Find where the given text appears and provide that cell's center as [x, y] coordinate. 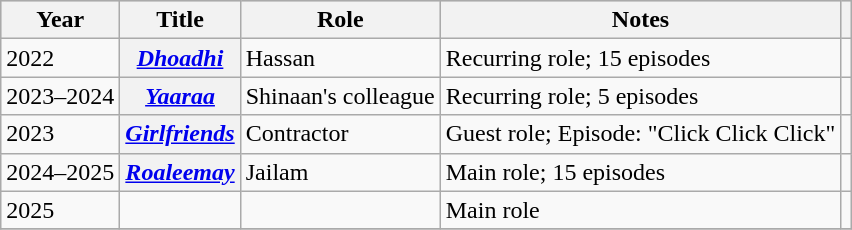
Recurring role; 15 episodes [640, 58]
Recurring role; 5 episodes [640, 96]
Jailam [340, 172]
Roaleemay [180, 172]
2023 [60, 134]
2022 [60, 58]
2024–2025 [60, 172]
Notes [640, 20]
Girlfriends [180, 134]
Hassan [340, 58]
Role [340, 20]
2023–2024 [60, 96]
Contractor [340, 134]
2025 [60, 210]
Main role; 15 episodes [640, 172]
Year [60, 20]
Dhoadhi [180, 58]
Guest role; Episode: "Click Click Click" [640, 134]
Shinaan's colleague [340, 96]
Yaaraa [180, 96]
Main role [640, 210]
Title [180, 20]
